Capture the cell that displays the provided text and extract its (X, Y) central coordinate. 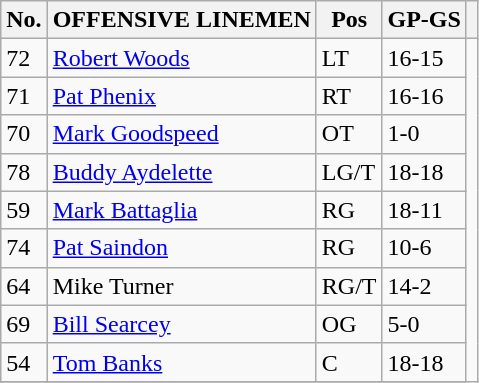
RT (349, 96)
No. (24, 20)
GP-GS (424, 20)
69 (24, 324)
OG (349, 324)
Mike Turner (182, 286)
Mark Goodspeed (182, 134)
Bill Searcey (182, 324)
18-11 (424, 210)
1-0 (424, 134)
16-15 (424, 58)
71 (24, 96)
LT (349, 58)
10-6 (424, 248)
Tom Banks (182, 362)
64 (24, 286)
14-2 (424, 286)
LG/T (349, 172)
Buddy Aydelette (182, 172)
74 (24, 248)
16-16 (424, 96)
OFFENSIVE LINEMEN (182, 20)
C (349, 362)
Pat Saindon (182, 248)
54 (24, 362)
5-0 (424, 324)
70 (24, 134)
Pos (349, 20)
Pat Phenix (182, 96)
OT (349, 134)
Mark Battaglia (182, 210)
78 (24, 172)
RG/T (349, 286)
Robert Woods (182, 58)
59 (24, 210)
72 (24, 58)
